Identify which cell holds the provided text, then report its (x, y) central coordinate. 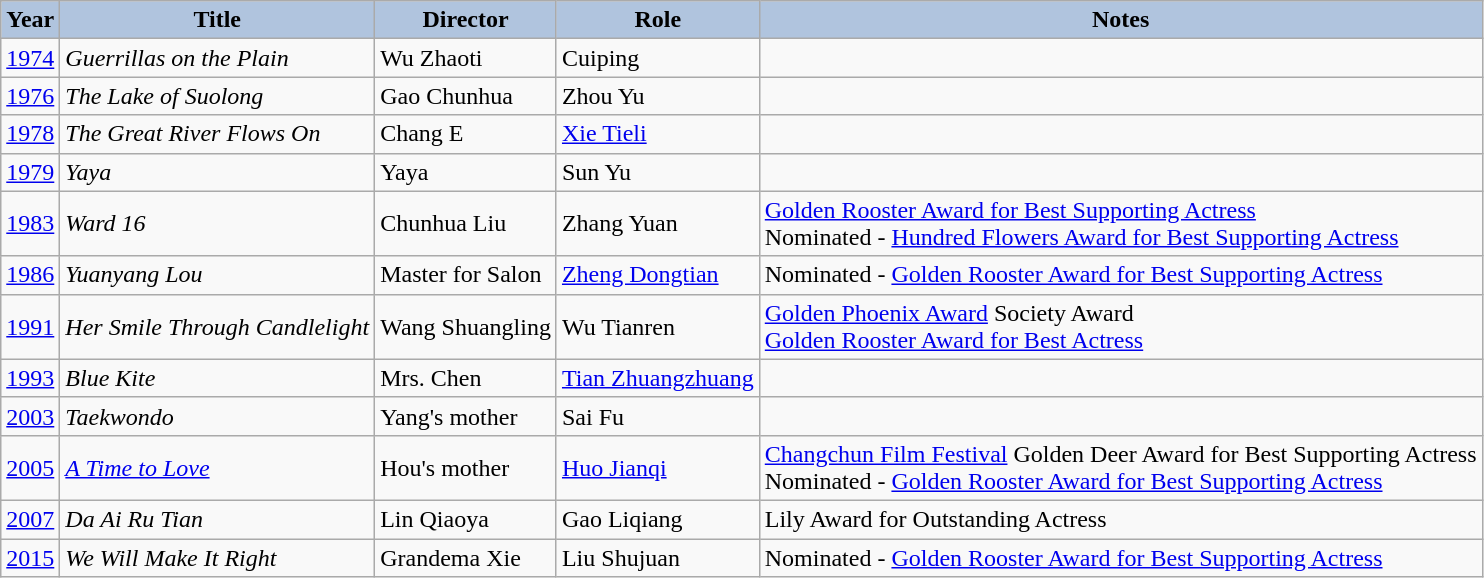
Wang Shuangling (466, 326)
The Great River Flows On (218, 134)
Golden Phoenix Award Society AwardGolden Rooster Award for Best Actress (1120, 326)
Taekwondo (218, 416)
Gao Chunhua (466, 96)
Gao Liqiang (658, 519)
Huo Jianqi (658, 468)
1986 (30, 275)
1991 (30, 326)
Grandema Xie (466, 557)
Chunhua Liu (466, 224)
Sai Fu (658, 416)
Liu Shujuan (658, 557)
Guerrillas on the Plain (218, 58)
Golden Rooster Award for Best Supporting ActressNominated - Hundred Flowers Award for Best Supporting Actress (1120, 224)
Chang E (466, 134)
Director (466, 20)
Title (218, 20)
1976 (30, 96)
Hou's mother (466, 468)
Lin Qiaoya (466, 519)
1974 (30, 58)
Notes (1120, 20)
Zhang Yuan (658, 224)
Yuanyang Lou (218, 275)
Role (658, 20)
Master for Salon (466, 275)
We Will Make It Right (218, 557)
Wu Zhaoti (466, 58)
2015 (30, 557)
Changchun Film Festival Golden Deer Award for Best Supporting ActressNominated - Golden Rooster Award for Best Supporting Actress (1120, 468)
Tian Zhuangzhuang (658, 378)
Ward 16 (218, 224)
Cuiping (658, 58)
Lily Award for Outstanding Actress (1120, 519)
Da Ai Ru Tian (218, 519)
1983 (30, 224)
Her Smile Through Candlelight (218, 326)
Wu Tianren (658, 326)
1993 (30, 378)
2007 (30, 519)
The Lake of Suolong (218, 96)
Sun Yu (658, 172)
Xie Tieli (658, 134)
1978 (30, 134)
Zheng Dongtian (658, 275)
Blue Kite (218, 378)
2005 (30, 468)
1979 (30, 172)
2003 (30, 416)
Zhou Yu (658, 96)
Year (30, 20)
Mrs. Chen (466, 378)
A Time to Love (218, 468)
Yang's mother (466, 416)
